Output the [x, y] coordinate of the center of the cell containing the given text.  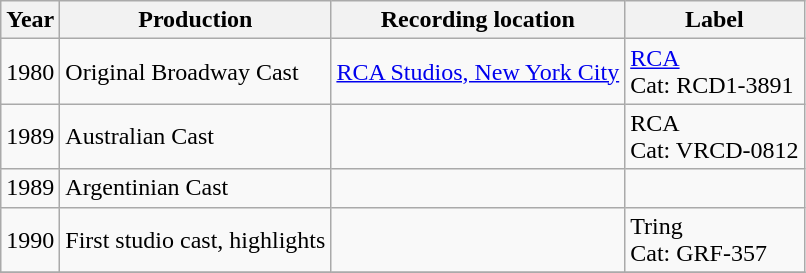
1980 [30, 72]
RCACat: VRCD-0812 [714, 136]
RCACat: RCD1-3891 [714, 72]
Argentinian Cast [196, 188]
TringCat: GRF-357 [714, 240]
Recording location [478, 20]
Original Broadway Cast [196, 72]
Year [30, 20]
Label [714, 20]
Production [196, 20]
First studio cast, highlights [196, 240]
1990 [30, 240]
Australian Cast [196, 136]
RCA Studios, New York City [478, 72]
